For the text-containing cell, return its midpoint in [X, Y] coordinate format. 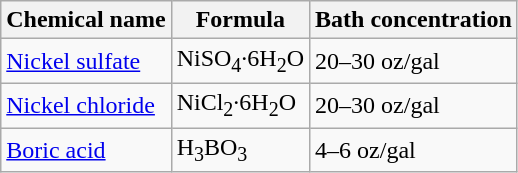
Nickel chloride [86, 105]
NiSO4·6H2O [240, 61]
Formula [240, 20]
H3BO3 [240, 150]
NiCl2·6H2O [240, 105]
Boric acid [86, 150]
4–6 oz/gal [414, 150]
Chemical name [86, 20]
Nickel sulfate [86, 61]
Bath concentration [414, 20]
